Scan for the cell matching the given text and deliver its [X, Y] coordinate at center. 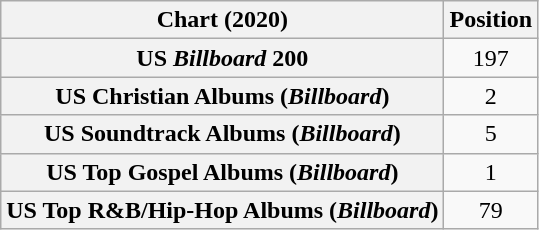
US Soundtrack Albums (Billboard) [222, 134]
US Top Gospel Albums (Billboard) [222, 172]
US Top R&B/Hip-Hop Albums (Billboard) [222, 210]
Position [491, 20]
197 [491, 58]
1 [491, 172]
US Billboard 200 [222, 58]
5 [491, 134]
2 [491, 96]
79 [491, 210]
US Christian Albums (Billboard) [222, 96]
Chart (2020) [222, 20]
